Identify which cell holds the provided text, then report its [x, y] central coordinate. 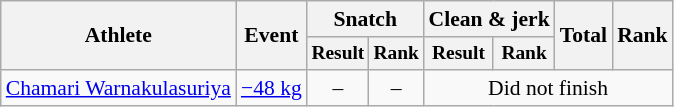
Event [272, 36]
Chamari Warnakulasuriya [118, 88]
Total [584, 36]
Athlete [118, 36]
Clean & jerk [490, 19]
−48 kg [272, 88]
Snatch [366, 19]
Did not finish [548, 88]
